Capture the cell that displays the provided text and extract its (x, y) central coordinate. 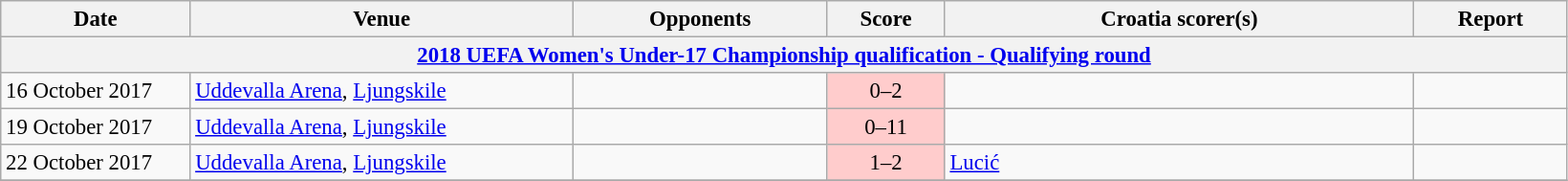
Date (96, 19)
1–2 (885, 163)
Venue (382, 19)
Opponents (700, 19)
0–11 (885, 127)
2018 UEFA Women's Under-17 Championship qualification - Qualifying round (784, 56)
Report (1492, 19)
22 October 2017 (96, 163)
Croatia scorer(s) (1180, 19)
0–2 (885, 91)
16 October 2017 (96, 91)
19 October 2017 (96, 127)
Score (885, 19)
Lucić (1180, 163)
